Capture the cell that displays the provided text and extract its (X, Y) central coordinate. 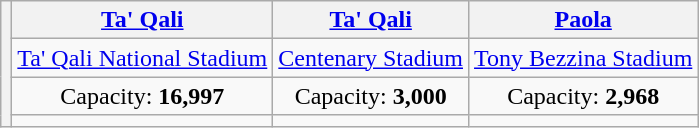
Capacity: 16,997 (142, 96)
Ta' Qali National Stadium (142, 58)
Capacity: 2,968 (584, 96)
Capacity: 3,000 (371, 96)
Tony Bezzina Stadium (584, 58)
Paola (584, 20)
Centenary Stadium (371, 58)
